Extract the (X, Y) coordinate from the center of the cell holding the provided text.  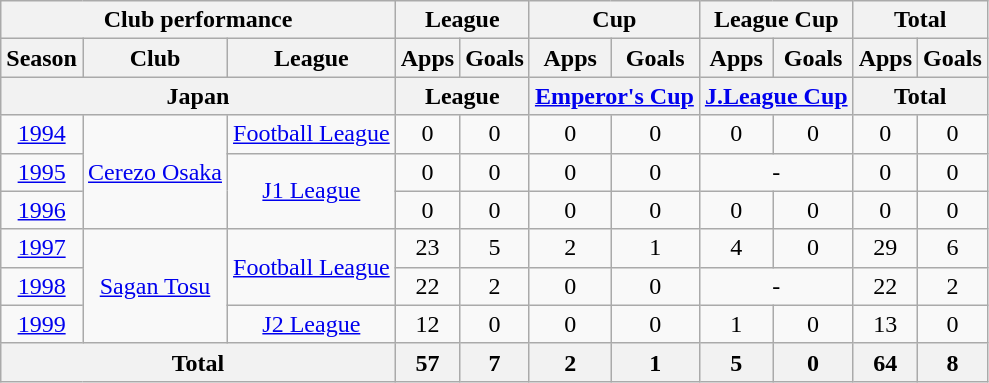
1997 (42, 248)
6 (953, 248)
1994 (42, 134)
J1 League (312, 191)
J2 League (312, 324)
Club performance (198, 20)
57 (427, 362)
7 (495, 362)
29 (885, 248)
4 (736, 248)
Season (42, 58)
Cup (614, 20)
J.League Cup (776, 96)
Emperor's Cup (614, 96)
Sagan Tosu (154, 286)
1998 (42, 286)
Japan (198, 96)
13 (885, 324)
1999 (42, 324)
1996 (42, 210)
Club (154, 58)
64 (885, 362)
12 (427, 324)
League Cup (776, 20)
1995 (42, 172)
Cerezo Osaka (154, 172)
23 (427, 248)
8 (953, 362)
